Find where the given text appears and provide that cell's center as [X, Y] coordinate. 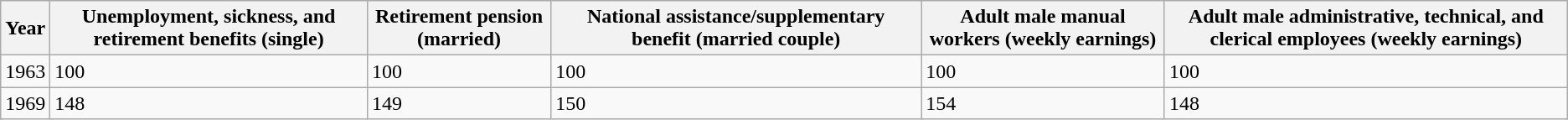
National assistance/supplementary benefit (married couple) [736, 29]
Adult male manual workers (weekly earnings) [1044, 29]
1963 [25, 71]
Adult male administrative, technical, and clerical employees (weekly earnings) [1365, 29]
Unemployment, sickness, and retirement benefits (single) [209, 29]
150 [736, 103]
Retirement pension (married) [459, 29]
1969 [25, 103]
Year [25, 29]
154 [1044, 103]
149 [459, 103]
